Pinpoint the cell where the given text exists, returning its (x, y) midpoint coordinate. 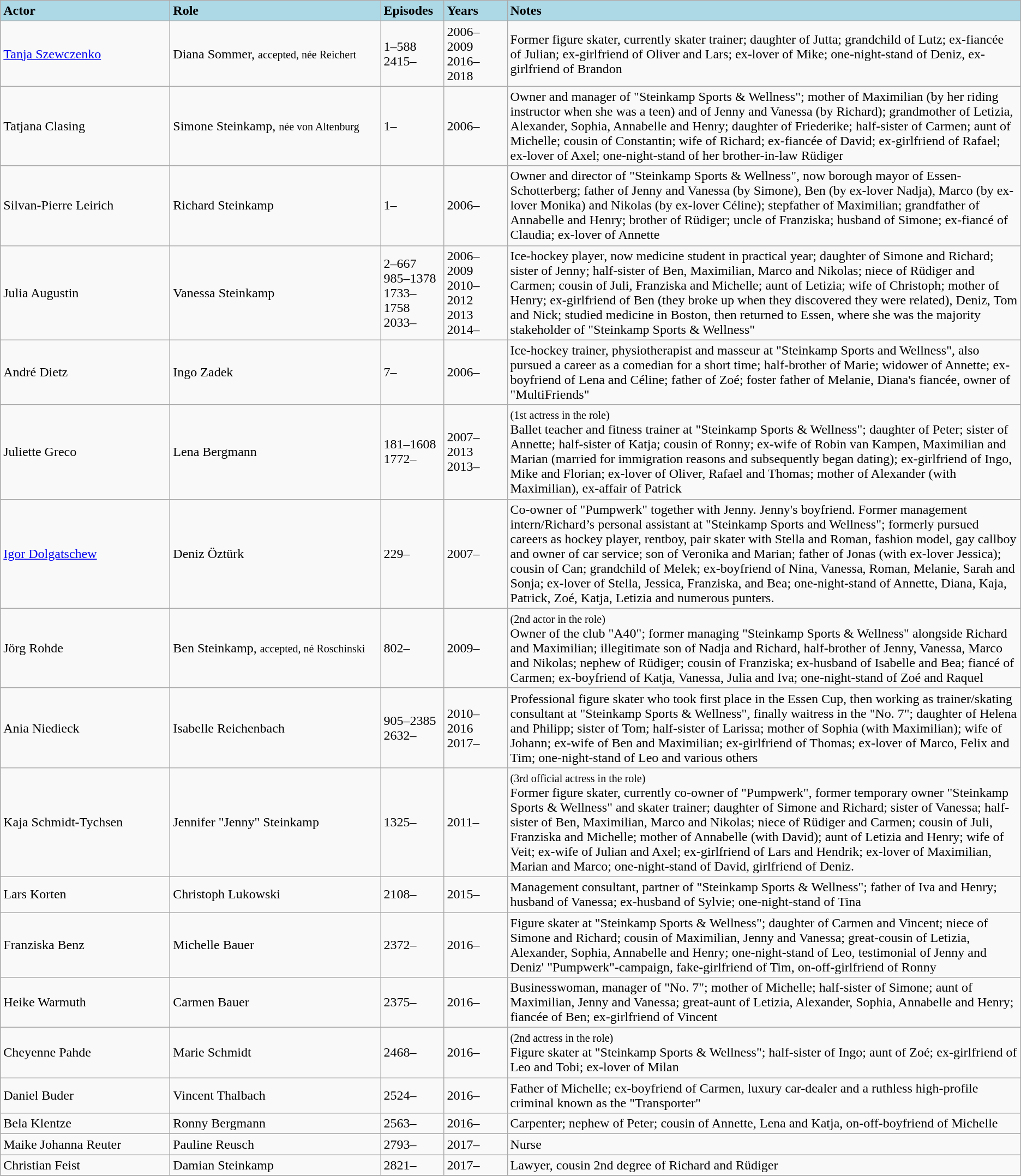
2006–20092016–2018 (476, 53)
Jennifer "Jenny" Steinkamp (275, 822)
Years (476, 11)
2007–20132013– (476, 452)
Ingo Zadek (275, 372)
Silvan-Pierre Leirich (85, 206)
Carpenter; nephew of Peter; cousin of Annette, Lena and Katja, on-off-boyfriend of Michelle (764, 1124)
Pauline Reusch (275, 1144)
Christoph Lukowski (275, 895)
181–16081772– (412, 452)
1–5882415– (412, 53)
Diana Sommer, accepted, née Reichert (275, 53)
2563– (412, 1124)
Ania Niedieck (85, 728)
Bela Klentze (85, 1124)
Deniz Öztürk (275, 554)
Nurse (764, 1144)
2108– (412, 895)
Tanja Szewczenko (85, 53)
Father of Michelle; ex-boyfriend of Carmen, luxury car-dealer and a ruthless high-profile criminal known as the "Transporter" (764, 1095)
Ben Steinkamp, accepted, né Roschinski (275, 648)
Marie Schmidt (275, 1053)
André Dietz (85, 372)
2375– (412, 1003)
Michelle Bauer (275, 945)
2524– (412, 1095)
Carmen Bauer (275, 1003)
1325– (412, 822)
2010–20162017– (476, 728)
2006–20092010–201220132014– (476, 292)
802– (412, 648)
Lars Korten (85, 895)
7– (412, 372)
Episodes (412, 11)
2009– (476, 648)
Juliette Greco (85, 452)
Franziska Benz (85, 945)
Vanessa Steinkamp (275, 292)
2007– (476, 554)
Richard Steinkamp (275, 206)
Actor (85, 11)
Julia Augustin (85, 292)
Notes (764, 11)
905–23852632– (412, 728)
2011– (476, 822)
2821– (412, 1165)
Lawyer, cousin 2nd degree of Richard and Rüdiger (764, 1165)
Damian Steinkamp (275, 1165)
Kaja Schmidt-Tychsen (85, 822)
2372– (412, 945)
Jörg Rohde (85, 648)
Ronny Bergmann (275, 1124)
229– (412, 554)
Role (275, 11)
Lena Bergmann (275, 452)
Christian Feist (85, 1165)
Maike Johanna Reuter (85, 1144)
Cheyenne Pahde (85, 1053)
Isabelle Reichenbach (275, 728)
2015– (476, 895)
Vincent Thalbach (275, 1095)
2468– (412, 1053)
Simone Steinkamp, née von Altenburg (275, 126)
Tatjana Clasing (85, 126)
2793– (412, 1144)
Heike Warmuth (85, 1003)
Igor Dolgatschew (85, 554)
2–667985–13781733–17582033– (412, 292)
Daniel Buder (85, 1095)
